Identify which cell holds the provided text, then report its [x, y] central coordinate. 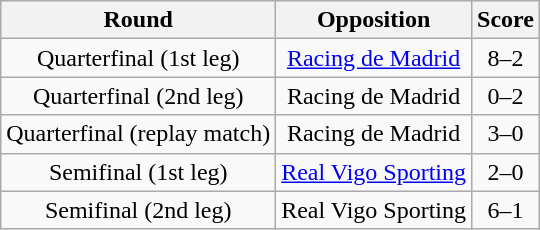
Quarterfinal (2nd leg) [138, 96]
Quarterfinal (replay match) [138, 134]
2–0 [506, 172]
Semifinal (1st leg) [138, 172]
Round [138, 20]
0–2 [506, 96]
Score [506, 20]
3–0 [506, 134]
Opposition [374, 20]
Semifinal (2nd leg) [138, 210]
8–2 [506, 58]
6–1 [506, 210]
Quarterfinal (1st leg) [138, 58]
